Locate the cell with the specified text and output its [x, y] center coordinate. 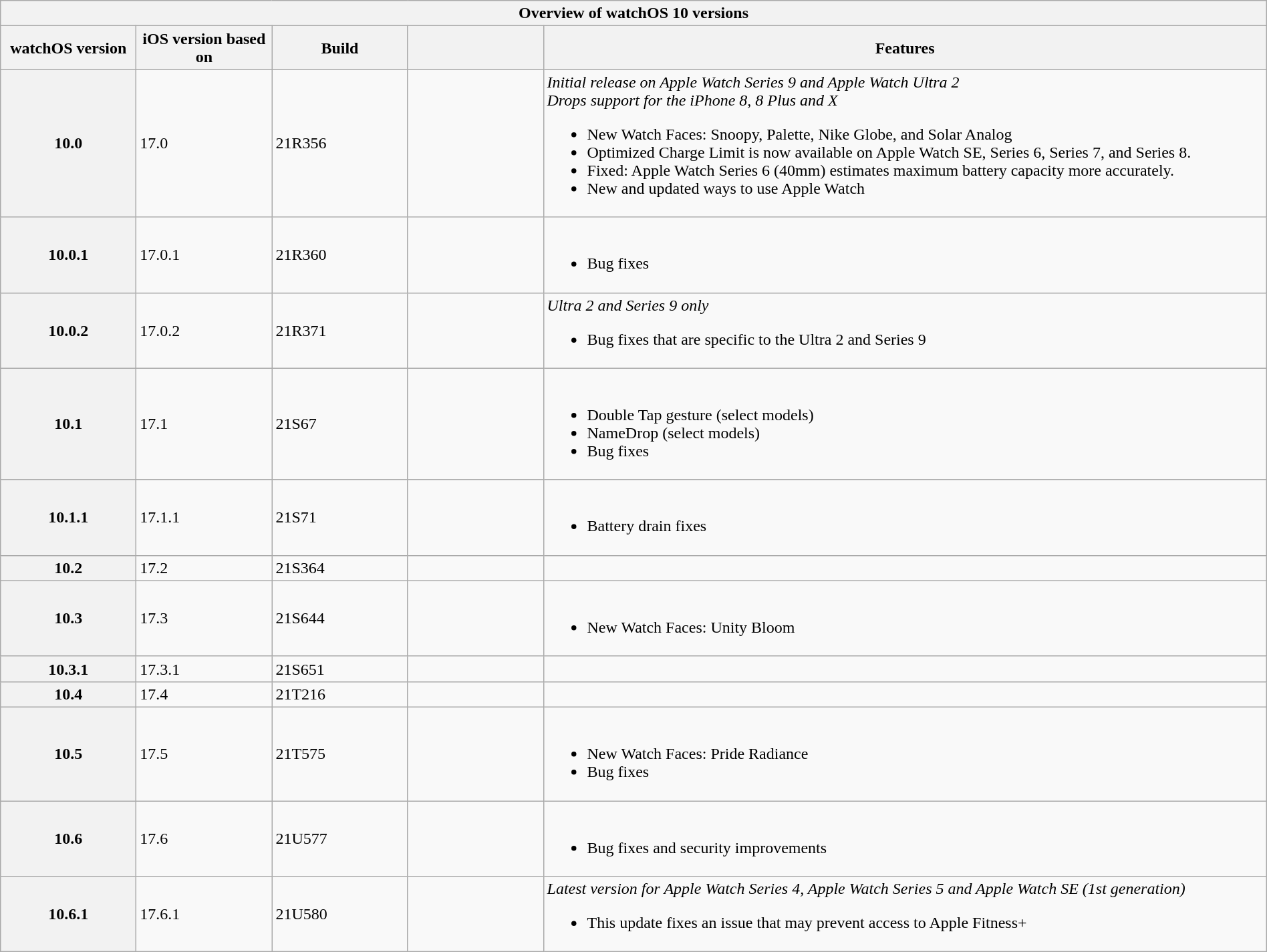
17.5 [204, 754]
10.2 [68, 568]
10.0 [68, 143]
21R360 [339, 255]
17.0 [204, 143]
21U580 [339, 914]
21T216 [339, 694]
21R356 [339, 143]
10.4 [68, 694]
10.0.1 [68, 255]
17.1.1 [204, 517]
Features [905, 48]
10.0.2 [68, 330]
17.2 [204, 568]
17.6 [204, 838]
21S67 [339, 424]
17.3 [204, 619]
10.1 [68, 424]
10.6 [68, 838]
17.0.2 [204, 330]
10.5 [68, 754]
21T575 [339, 754]
iOS version based on [204, 48]
21U577 [339, 838]
17.1 [204, 424]
Bug fixes [905, 255]
Overview of watchOS 10 versions [633, 13]
17.3.1 [204, 669]
Battery drain fixes [905, 517]
17.6.1 [204, 914]
21S651 [339, 669]
10.3.1 [68, 669]
New Watch Faces: Unity Bloom [905, 619]
10.1.1 [68, 517]
21R371 [339, 330]
Bug fixes and security improvements [905, 838]
watchOS version [68, 48]
21S364 [339, 568]
Double Tap gesture (select models)NameDrop (select models)Bug fixes [905, 424]
New Watch Faces: Pride RadianceBug fixes [905, 754]
Build [339, 48]
21S644 [339, 619]
10.6.1 [68, 914]
Ultra 2 and Series 9 onlyBug fixes that are specific to the Ultra 2 and Series 9 [905, 330]
17.4 [204, 694]
10.3 [68, 619]
17.0.1 [204, 255]
21S71 [339, 517]
